Find where the given text appears and provide that cell's center as (X, Y) coordinate. 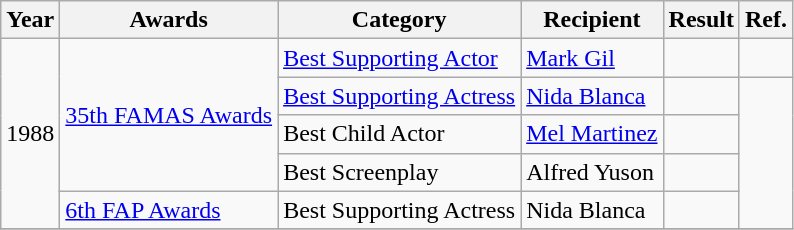
Result (701, 20)
6th FAP Awards (169, 210)
Best Supporting Actor (400, 58)
1988 (30, 134)
Ref. (766, 20)
Mark Gil (592, 58)
Awards (169, 20)
Best Child Actor (400, 134)
35th FAMAS Awards (169, 115)
Category (400, 20)
Mel Martinez (592, 134)
Year (30, 20)
Recipient (592, 20)
Best Screenplay (400, 172)
Alfred Yuson (592, 172)
